Detect which cell encompasses the target text, then output its [X, Y] center coordinate. 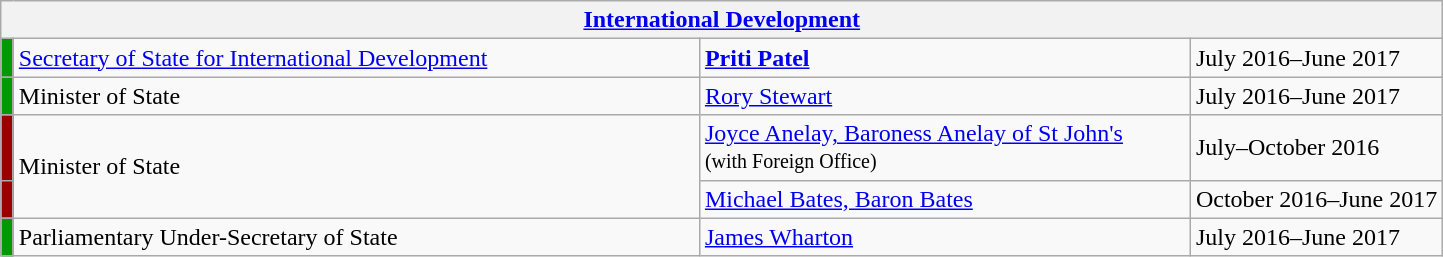
Michael Bates, Baron Bates [944, 199]
Rory Stewart [944, 96]
Secretary of State for International Development [356, 58]
Priti Patel [944, 58]
Parliamentary Under-Secretary of State [356, 237]
July–October 2016 [1316, 148]
James Wharton [944, 237]
Joyce Anelay, Baroness Anelay of St John's(with Foreign Office) [944, 148]
International Development [722, 20]
October 2016–June 2017 [1316, 199]
